Determine the [x, y] coordinate at the center of the cell enclosing the given text.  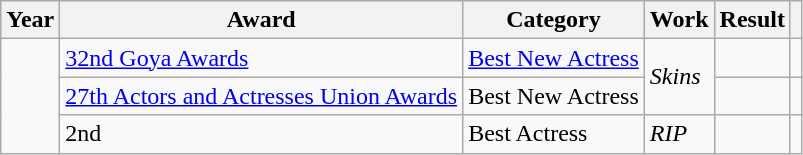
Award [262, 20]
32nd Goya Awards [262, 58]
Category [554, 20]
RIP [679, 134]
2nd [262, 134]
Result [752, 20]
Skins [679, 77]
Year [30, 20]
27th Actors and Actresses Union Awards [262, 96]
Best Actress [554, 134]
Work [679, 20]
